Return the (X, Y) coordinate for the center point of the cell that contains the specified text.  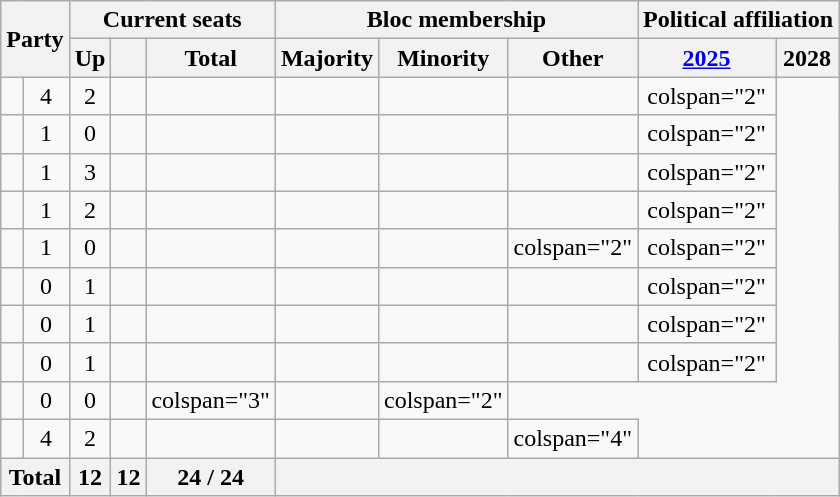
Party (35, 39)
3 (90, 172)
24 / 24 (211, 477)
Majority (326, 58)
Up (90, 58)
Other (573, 58)
colspan="3" (211, 400)
Bloc membership (456, 20)
2028 (808, 58)
Political affiliation (738, 20)
2025 (707, 58)
colspan="4" (573, 438)
Minority (443, 58)
Current seats (172, 20)
